Provide the (x, y) coordinate of the cell's center where the given text is located.  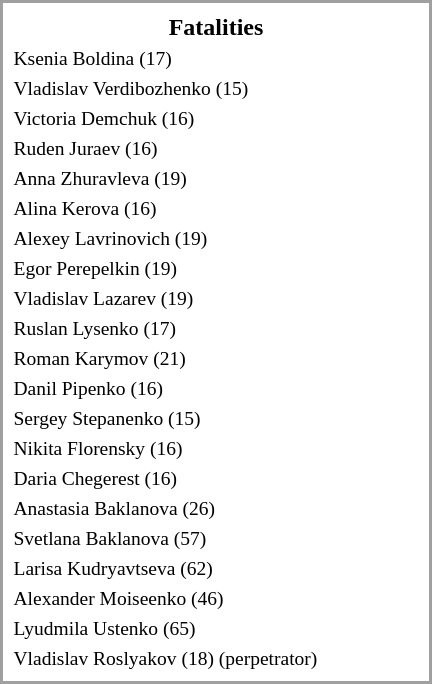
Vladislav Verdibozhenko (15) (216, 88)
Egor Perepelkin (19) (216, 268)
Ruden Juraev (16) (216, 148)
Anastasia Baklanova (26) (216, 508)
Daria Chegerest (16) (216, 478)
Alexey Lavrinovich (19) (216, 238)
Fatalities (216, 27)
Larisa Kudryavtseva (62) (216, 568)
Roman Karymov (21) (216, 358)
Ksenia Boldina (17) (216, 58)
Danil Pipenko (16) (216, 388)
Vladislav Roslyakov (18) (perpetrator) (216, 658)
Lyudmila Ustenko (65) (216, 628)
Alina Kerova (16) (216, 208)
Nikita Florensky (16) (216, 448)
Ruslan Lysenko (17) (216, 328)
Anna Zhuravleva (19) (216, 178)
Svetlana Baklanova (57) (216, 538)
Alexander Moiseenko (46) (216, 598)
Vladislav Lazarev (19) (216, 298)
Victoria Demchuk (16) (216, 118)
Sergey Stepanenko (15) (216, 418)
